From the cell containing the given text, extract its center point as [x, y] coordinate. 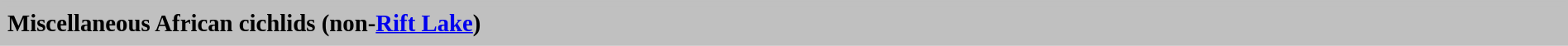
Miscellaneous African cichlids (non-Rift Lake) [784, 23]
